Pinpoint the cell where the given text exists, returning its [X, Y] midpoint coordinate. 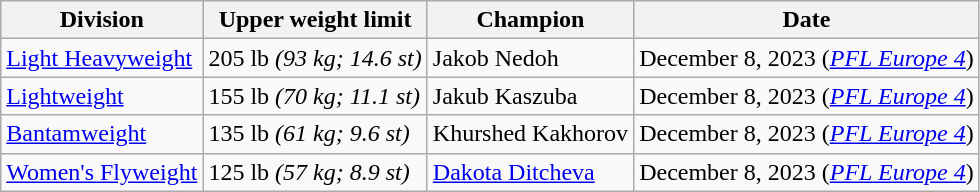
Khurshed Kakhorov [530, 134]
125 lb (57 kg; 8.9 st) [315, 172]
Division [102, 20]
Bantamweight [102, 134]
155 lb (70 kg; 11.1 st) [315, 96]
Dakota Ditcheva [530, 172]
Lightweight [102, 96]
Jakob Nedoh [530, 58]
Champion [530, 20]
135 lb (61 kg; 9.6 st) [315, 134]
Women's Flyweight [102, 172]
Date [807, 20]
205 lb (93 kg; 14.6 st) [315, 58]
Light Heavyweight [102, 58]
Jakub Kaszuba [530, 96]
Upper weight limit [315, 20]
